For the text-containing cell, return its midpoint in (X, Y) coordinate format. 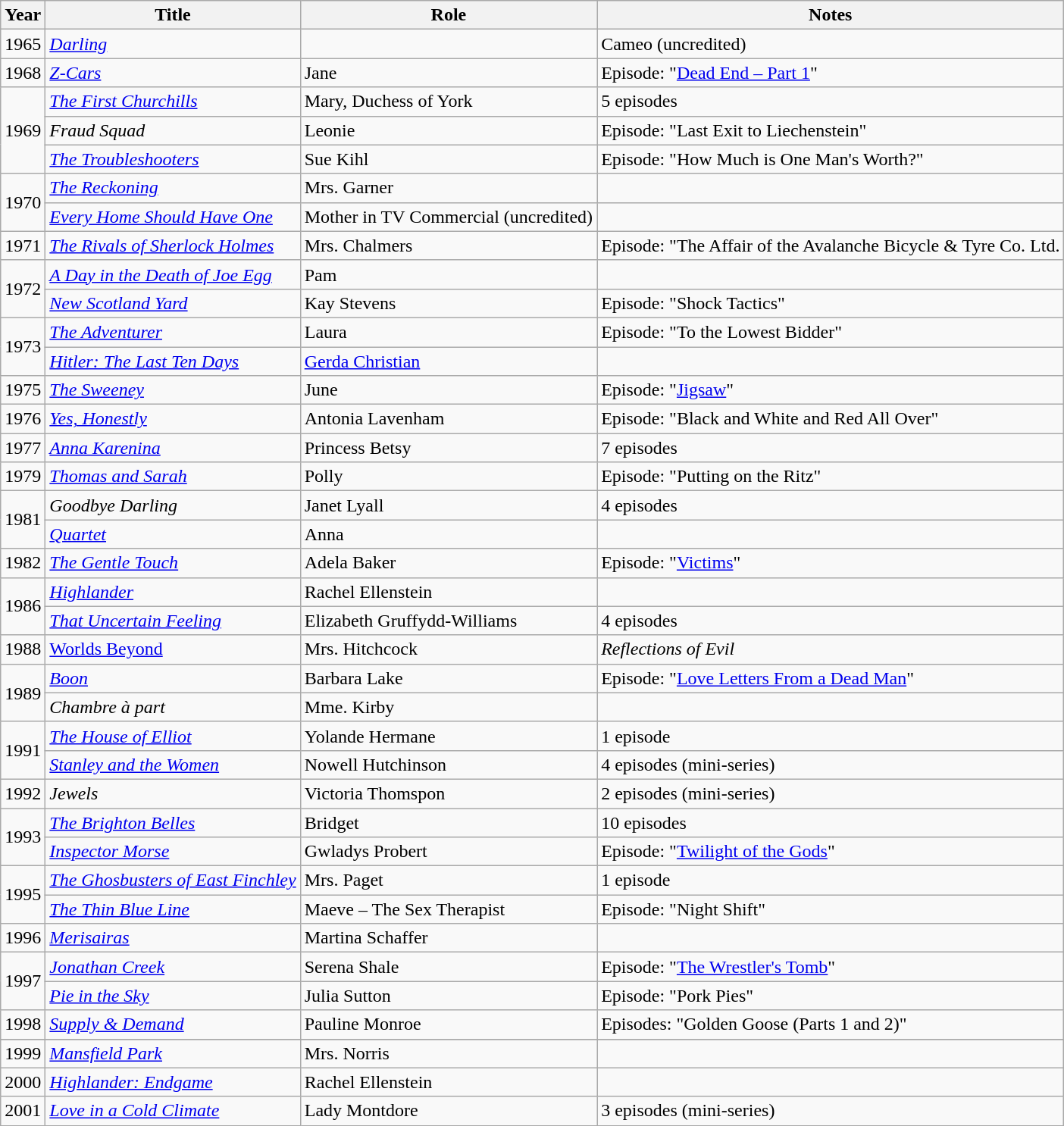
Role (449, 15)
Mrs. Hitchcock (449, 649)
Mansfield Park (173, 1053)
The House of Elliot (173, 736)
New Scotland Yard (173, 303)
Adela Baker (449, 563)
Episode: "The Affair of the Avalanche Bicycle & Tyre Co. Ltd. (831, 246)
Episode: "Jigsaw" (831, 390)
Episode: "Dead End – Part 1" (831, 73)
2000 (23, 1082)
Darling (173, 44)
The Ghosbusters of East Finchley (173, 880)
Episode: "How Much is One Man's Worth?" (831, 159)
Reflections of Evil (831, 649)
Merisairas (173, 938)
Anna (449, 534)
Inspector Morse (173, 852)
Jewels (173, 793)
Lady Montdore (449, 1111)
Highlander: Endgame (173, 1082)
June (449, 390)
Mrs. Paget (449, 880)
1986 (23, 606)
4 episodes (mini-series) (831, 765)
1997 (23, 981)
1972 (23, 289)
The Thin Blue Line (173, 909)
3 episodes (mini-series) (831, 1111)
1988 (23, 649)
Episode: "Black and White and Red All Over" (831, 419)
Quartet (173, 534)
Episode: "Pork Pies" (831, 996)
Episode: "Love Letters From a Dead Man" (831, 678)
1996 (23, 938)
Mary, Duchess of York (449, 102)
Bridget (449, 822)
1977 (23, 448)
Episodes: "Golden Goose (Parts 1 and 2)" (831, 1024)
1968 (23, 73)
Pam (449, 274)
Janet Lyall (449, 505)
Mrs. Norris (449, 1053)
1976 (23, 419)
Martina Schaffer (449, 938)
1970 (23, 202)
The Brighton Belles (173, 822)
5 episodes (831, 102)
1998 (23, 1024)
Z-Cars (173, 73)
Elizabeth Gruffydd-Williams (449, 621)
Title (173, 15)
Stanley and the Women (173, 765)
10 episodes (831, 822)
Gerda Christian (449, 361)
Year (23, 15)
Love in a Cold Climate (173, 1111)
1992 (23, 793)
Kay Stevens (449, 303)
Mother in TV Commercial (uncredited) (449, 217)
The Reckoning (173, 188)
Pauline Monroe (449, 1024)
Mme. Kirby (449, 707)
Anna Karenina (173, 448)
Laura (449, 332)
1991 (23, 750)
Worlds Beyond (173, 649)
1999 (23, 1053)
Maeve – The Sex Therapist (449, 909)
Supply & Demand (173, 1024)
Yes, Honestly (173, 419)
Sue Kihl (449, 159)
Episode: "Victims" (831, 563)
Yolande Hermane (449, 736)
Leonie (449, 130)
Episode: "Shock Tactics" (831, 303)
Jonathan Creek (173, 967)
Antonia Lavenham (449, 419)
1971 (23, 246)
Serena Shale (449, 967)
7 episodes (831, 448)
Fraud Squad (173, 130)
Princess Betsy (449, 448)
Every Home Should Have One (173, 217)
1973 (23, 346)
Episode: "Twilight of the Gods" (831, 852)
Julia Sutton (449, 996)
Episode: "Putting on the Ritz" (831, 477)
Nowell Hutchinson (449, 765)
Goodbye Darling (173, 505)
Boon (173, 678)
Notes (831, 15)
Episode: "To the Lowest Bidder" (831, 332)
1975 (23, 390)
Barbara Lake (449, 678)
Mrs. Chalmers (449, 246)
That Uncertain Feeling (173, 621)
1989 (23, 693)
1982 (23, 563)
1979 (23, 477)
The Gentle Touch (173, 563)
The Adventurer (173, 332)
Episode: "Last Exit to Liechenstein" (831, 130)
Episode: "Night Shift" (831, 909)
Highlander (173, 592)
2001 (23, 1111)
The Sweeney (173, 390)
1965 (23, 44)
Chambre à part (173, 707)
Hitler: The Last Ten Days (173, 361)
The Rivals of Sherlock Holmes (173, 246)
Gwladys Probert (449, 852)
A Day in the Death of Joe Egg (173, 274)
1981 (23, 520)
Jane (449, 73)
2 episodes (mini-series) (831, 793)
1969 (23, 130)
1995 (23, 895)
Thomas and Sarah (173, 477)
Polly (449, 477)
Cameo (uncredited) (831, 44)
Victoria Thomspon (449, 793)
Episode: "The Wrestler's Tomb" (831, 967)
Mrs. Garner (449, 188)
The First Churchills (173, 102)
The Troubleshooters (173, 159)
1993 (23, 837)
Pie in the Sky (173, 996)
